Find where the given text appears and provide that cell's center as [X, Y] coordinate. 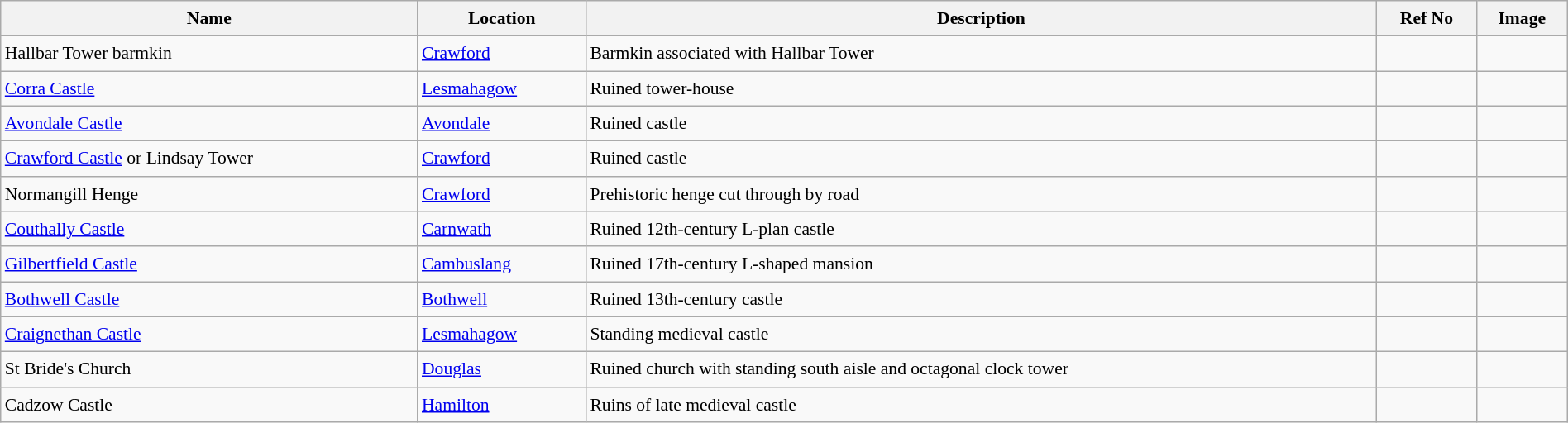
Name [209, 18]
Gilbertfield Castle [209, 264]
Ruined 12th-century L-plan castle [981, 230]
Hamilton [501, 405]
Image [1522, 18]
Bothwell [501, 299]
Location [501, 18]
Cadzow Castle [209, 405]
Ruined church with standing south aisle and octagonal clock tower [981, 370]
Avondale Castle [209, 124]
Ruined 13th-century castle [981, 299]
Ruined 17th-century L-shaped mansion [981, 264]
Description [981, 18]
Douglas [501, 370]
Barmkin associated with Hallbar Tower [981, 55]
Hallbar Tower barmkin [209, 55]
Prehistoric henge cut through by road [981, 195]
St Bride's Church [209, 370]
Avondale [501, 124]
Ruined tower-house [981, 89]
Couthally Castle [209, 230]
Normangill Henge [209, 195]
Cambuslang [501, 264]
Bothwell Castle [209, 299]
Standing medieval castle [981, 335]
Crawford Castle or Lindsay Tower [209, 159]
Ref No [1427, 18]
Ruins of late medieval castle [981, 405]
Carnwath [501, 230]
Craignethan Castle [209, 335]
Corra Castle [209, 89]
